Provide the (x, y) coordinate of the cell's center where the given text is located.  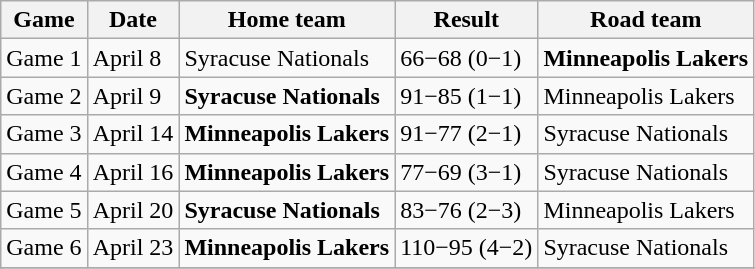
Game 6 (44, 248)
77−69 (3−1) (466, 172)
Road team (646, 20)
Game 2 (44, 96)
Game 4 (44, 172)
Game 5 (44, 210)
April 23 (133, 248)
Game 1 (44, 58)
April 14 (133, 134)
April 8 (133, 58)
91−77 (2−1) (466, 134)
83−76 (2−3) (466, 210)
April 20 (133, 210)
91−85 (1−1) (466, 96)
Game (44, 20)
April 9 (133, 96)
Result (466, 20)
110−95 (4−2) (466, 248)
Game 3 (44, 134)
66−68 (0−1) (466, 58)
April 16 (133, 172)
Home team (287, 20)
Date (133, 20)
